From the cell containing the given text, extract its center point as (X, Y) coordinate. 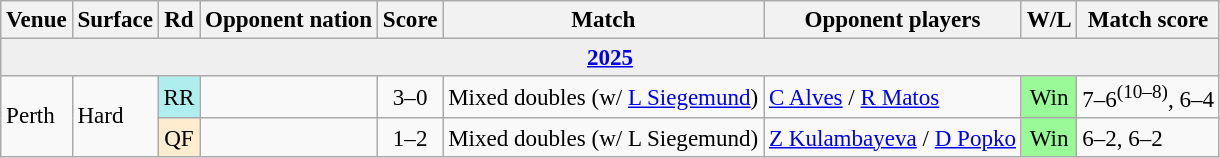
Opponent players (893, 20)
Score (410, 20)
Perth (36, 116)
Z Kulambayeva / D Popko (893, 138)
QF (178, 138)
2025 (610, 58)
Match (604, 20)
Venue (36, 20)
1–2 (410, 138)
C Alves / R Matos (893, 97)
7–6(10–8), 6–4 (1148, 97)
3–0 (410, 97)
RR (178, 97)
Surface (115, 20)
Rd (178, 20)
Opponent nation (289, 20)
6–2, 6–2 (1148, 138)
Hard (115, 116)
Match score (1148, 20)
W/L (1049, 20)
